From the cell containing the given text, extract its center point as [x, y] coordinate. 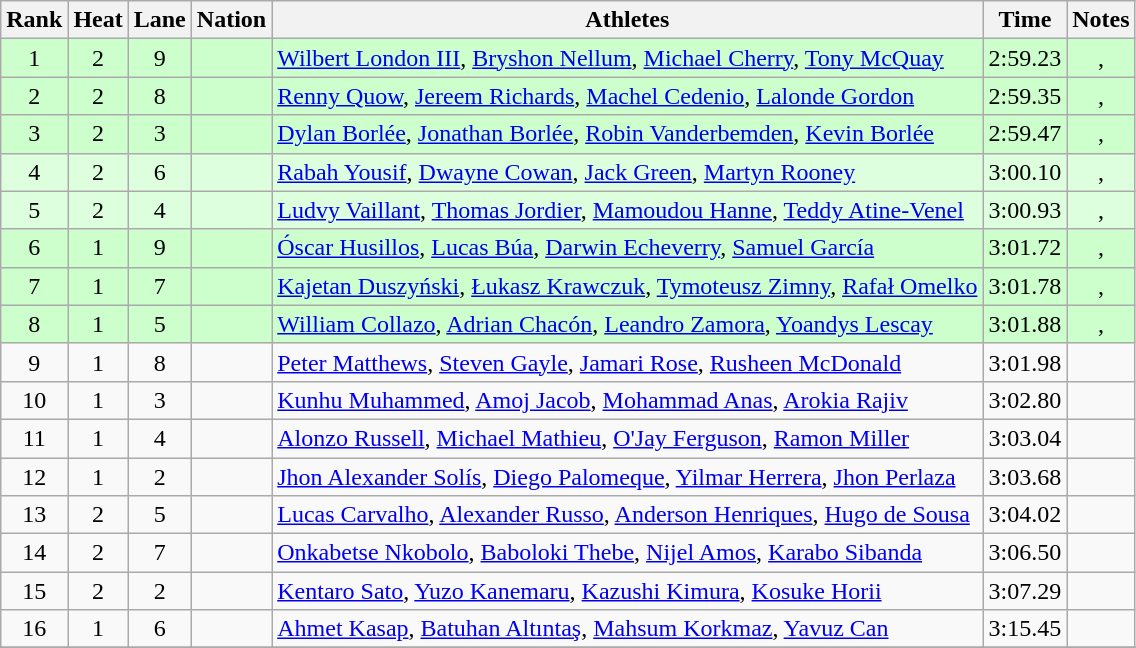
3:15.45 [1025, 629]
Lane [160, 20]
16 [34, 629]
3:06.50 [1025, 553]
Lucas Carvalho, Alexander Russo, Anderson Henriques, Hugo de Sousa [628, 515]
Athletes [628, 20]
3:00.93 [1025, 210]
Rank [34, 20]
3:03.04 [1025, 438]
Nation [231, 20]
3:02.80 [1025, 400]
Alonzo Russell, Michael Mathieu, O'Jay Ferguson, Ramon Miller [628, 438]
10 [34, 400]
Wilbert London III, Bryshon Nellum, Michael Cherry, Tony McQuay [628, 58]
3:01.88 [1025, 324]
3:00.10 [1025, 172]
Onkabetse Nkobolo, Baboloki Thebe, Nijel Amos, Karabo Sibanda [628, 553]
2:59.35 [1025, 96]
Rabah Yousif, Dwayne Cowan, Jack Green, Martyn Rooney [628, 172]
3:01.72 [1025, 248]
Ahmet Kasap, Batuhan Altıntaş, Mahsum Korkmaz, Yavuz Can [628, 629]
William Collazo, Adrian Chacón, Leandro Zamora, Yoandys Lescay [628, 324]
Dylan Borlée, Jonathan Borlée, Robin Vanderbemden, Kevin Borlée [628, 134]
14 [34, 553]
13 [34, 515]
Kentaro Sato, Yuzo Kanemaru, Kazushi Kimura, Kosuke Horii [628, 591]
Kajetan Duszyński, Łukasz Krawczuk, Tymoteusz Zimny, Rafał Omelko [628, 286]
2:59.47 [1025, 134]
11 [34, 438]
12 [34, 477]
Renny Quow, Jereem Richards, Machel Cedenio, Lalonde Gordon [628, 96]
2:59.23 [1025, 58]
3:01.98 [1025, 362]
Notes [1101, 20]
Óscar Husillos, Lucas Búa, Darwin Echeverry, Samuel García [628, 248]
Jhon Alexander Solís, Diego Palomeque, Yilmar Herrera, Jhon Perlaza [628, 477]
Kunhu Muhammed, Amoj Jacob, Mohammad Anas, Arokia Rajiv [628, 400]
3:01.78 [1025, 286]
Time [1025, 20]
15 [34, 591]
3:04.02 [1025, 515]
Peter Matthews, Steven Gayle, Jamari Rose, Rusheen McDonald [628, 362]
3:07.29 [1025, 591]
Ludvy Vaillant, Thomas Jordier, Mamoudou Hanne, Teddy Atine-Venel [628, 210]
3:03.68 [1025, 477]
Heat [98, 20]
